Pinpoint the cell where the given text exists, returning its (x, y) midpoint coordinate. 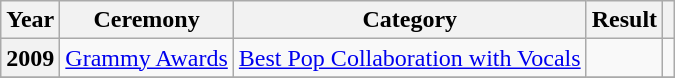
2009 (30, 58)
Result (624, 20)
Grammy Awards (147, 58)
Year (30, 20)
Ceremony (147, 20)
Category (410, 20)
Best Pop Collaboration with Vocals (410, 58)
